Return the [x, y] coordinate for the center point of the cell that contains the specified text.  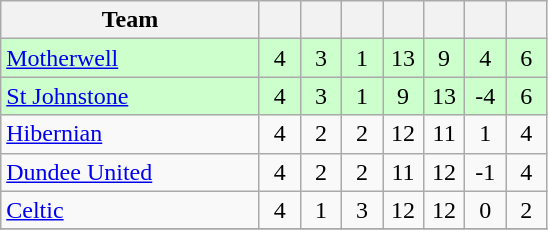
Dundee United [130, 172]
Celtic [130, 210]
0 [486, 210]
St Johnstone [130, 96]
-4 [486, 96]
Motherwell [130, 58]
-1 [486, 172]
Hibernian [130, 134]
Team [130, 20]
